Return the (X, Y) coordinate for the center point of the cell that contains the specified text.  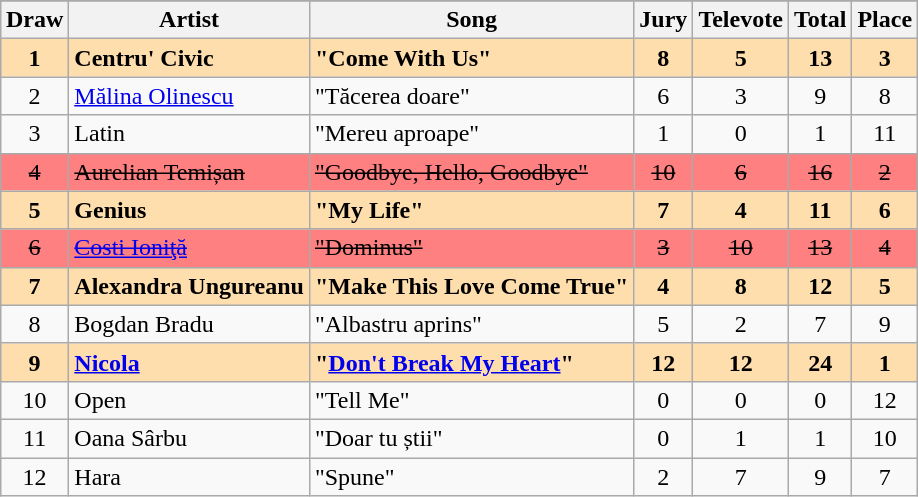
Centru' Civic (190, 58)
Total (820, 20)
Aurelian Temișan (190, 172)
16 (820, 172)
"Tăcerea doare" (471, 96)
Oana Sârbu (190, 438)
Draw (34, 20)
Latin (190, 134)
Hara (190, 477)
"Come With Us" (471, 58)
Open (190, 400)
Song (471, 20)
Televote (740, 20)
"Doar tu știi" (471, 438)
Bogdan Bradu (190, 324)
Jury (664, 20)
"Albastru aprins" (471, 324)
Costi Ioniţă (190, 248)
"Make This Love Come True" (471, 286)
24 (820, 362)
"Don't Break My Heart" (471, 362)
Artist (190, 20)
"Mereu aproape" (471, 134)
"Spune" (471, 477)
Place (885, 20)
Genius (190, 210)
"Goodbye, Hello, Goodbye" (471, 172)
Mălina Olinescu (190, 96)
"Dominus" (471, 248)
Alexandra Ungureanu (190, 286)
Nicola (190, 362)
"My Life" (471, 210)
"Tell Me" (471, 400)
